Identify which cell holds the provided text, then report its (X, Y) central coordinate. 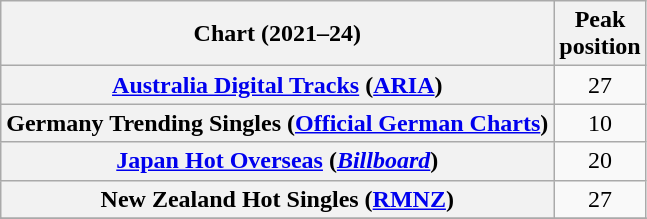
Japan Hot Overseas (Billboard) (278, 161)
New Zealand Hot Singles (RMNZ) (278, 199)
Australia Digital Tracks (ARIA) (278, 85)
Peakposition (600, 34)
Chart (2021–24) (278, 34)
10 (600, 123)
Germany Trending Singles (Official German Charts) (278, 123)
20 (600, 161)
